Detect which cell encompasses the target text, then output its (X, Y) center coordinate. 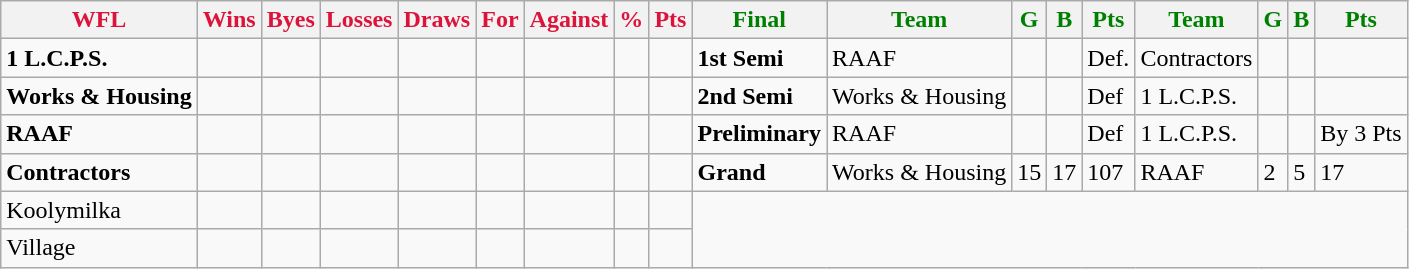
15 (1030, 172)
2nd Semi (760, 96)
Village (99, 248)
Against (569, 20)
107 (1108, 172)
2 (1273, 172)
By 3 Pts (1361, 134)
Grand (760, 172)
Def. (1108, 58)
Final (760, 20)
Wins (229, 20)
Preliminary (760, 134)
1st Semi (760, 58)
5 (1302, 172)
Koolymilka (99, 210)
Losses (359, 20)
WFL (99, 20)
Draws (437, 20)
Byes (290, 20)
% (632, 20)
For (500, 20)
